From the cell containing the given text, extract its center point as (x, y) coordinate. 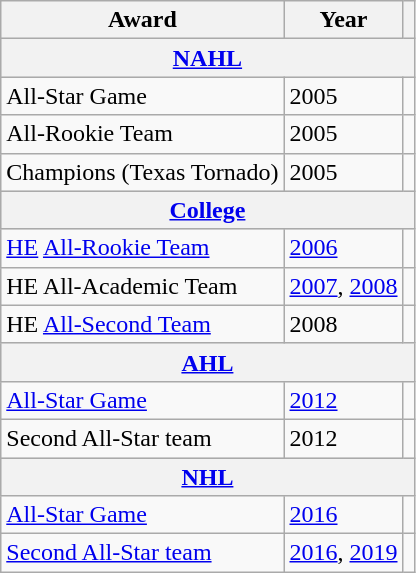
NAHL (208, 58)
NHL (208, 477)
Award (142, 20)
HE All-Rookie Team (142, 248)
All-Rookie Team (142, 134)
Year (344, 20)
Champions (Texas Tornado) (142, 172)
AHL (208, 362)
HE All-Second Team (142, 324)
2008 (344, 324)
HE All-Academic Team (142, 286)
2016, 2019 (344, 553)
2016 (344, 515)
College (208, 210)
2007, 2008 (344, 286)
2006 (344, 248)
